Provide the (X, Y) coordinate of the cell's center where the given text is located.  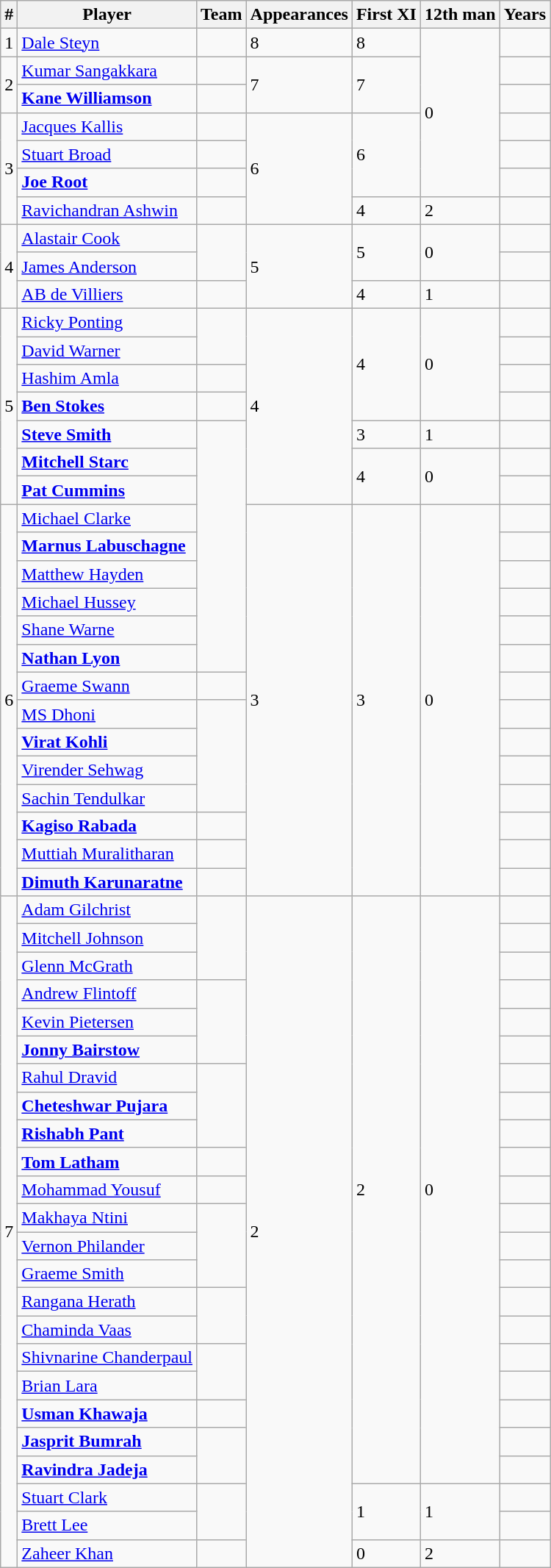
Tom Latham (107, 1161)
Nathan Lyon (107, 658)
Ravindra Jadeja (107, 1469)
Pat Cummins (107, 490)
James Anderson (107, 266)
Marnus Labuschagne (107, 546)
Dimuth Karunaratne (107, 882)
Mitchell Starc (107, 462)
Michael Hussey (107, 602)
Alastair Cook (107, 238)
Stuart Broad (107, 154)
Makhaya Ntini (107, 1217)
David Warner (107, 351)
Steve Smith (107, 434)
Adam Gilchrist (107, 910)
Kumar Sangakkara (107, 71)
MS Dhoni (107, 714)
Jonny Bairstow (107, 1050)
Graeme Smith (107, 1274)
Rangana Herath (107, 1302)
Zaheer Khan (107, 1553)
Rahul Dravid (107, 1078)
Dale Steyn (107, 43)
Brian Lara (107, 1386)
Ben Stokes (107, 407)
Virender Sehwag (107, 770)
Years (525, 15)
Glenn McGrath (107, 966)
Chaminda Vaas (107, 1330)
Brett Lee (107, 1525)
Matthew Hayden (107, 574)
Jacques Kallis (107, 126)
Ricky Ponting (107, 322)
Hashim Amla (107, 379)
Rishabh Pant (107, 1134)
Shivnarine Chanderpaul (107, 1358)
Michael Clarke (107, 518)
Appearances (299, 15)
Jasprit Bumrah (107, 1442)
Joe Root (107, 182)
Ravichandran Ashwin (107, 210)
Cheteshwar Pujara (107, 1106)
Stuart Clark (107, 1497)
Kagiso Rabada (107, 826)
Virat Kohli (107, 742)
Sachin Tendulkar (107, 798)
Vernon Philander (107, 1246)
12th man (460, 15)
Andrew Flintoff (107, 994)
First XI (386, 15)
Player (107, 15)
# (9, 15)
Muttiah Muralitharan (107, 854)
Mohammad Yousuf (107, 1189)
AB de Villiers (107, 294)
Mitchell Johnson (107, 938)
Graeme Swann (107, 686)
Kevin Pietersen (107, 1022)
Usman Khawaja (107, 1414)
Team (221, 15)
Kane Williamson (107, 99)
Shane Warne (107, 630)
